From the cell containing the given text, extract its center point as [x, y] coordinate. 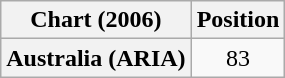
Chart (2006) [96, 20]
Position [238, 20]
Australia (ARIA) [96, 58]
83 [238, 58]
